Return (X, Y) of the center of cell containing provided text 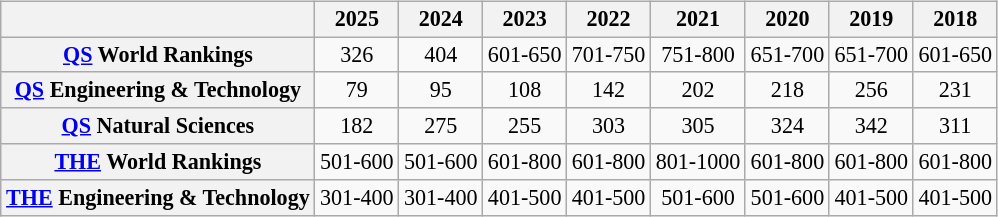
2021 (698, 19)
2018 (955, 19)
275 (441, 126)
2020 (787, 19)
QS Natural Sciences (158, 126)
2019 (871, 19)
255 (525, 126)
701-750 (609, 55)
142 (609, 90)
108 (525, 90)
324 (787, 126)
202 (698, 90)
256 (871, 90)
182 (357, 126)
2022 (609, 19)
2024 (441, 19)
342 (871, 126)
751-800 (698, 55)
2025 (357, 19)
QS World Rankings (158, 55)
801-1000 (698, 162)
231 (955, 90)
THE Engineering & Technology (158, 198)
404 (441, 55)
311 (955, 126)
305 (698, 126)
79 (357, 90)
326 (357, 55)
218 (787, 90)
QS Engineering & Technology (158, 90)
THE World Rankings (158, 162)
2023 (525, 19)
95 (441, 90)
303 (609, 126)
